Search for the cell housing the specified text and yield its (x, y) center coordinate. 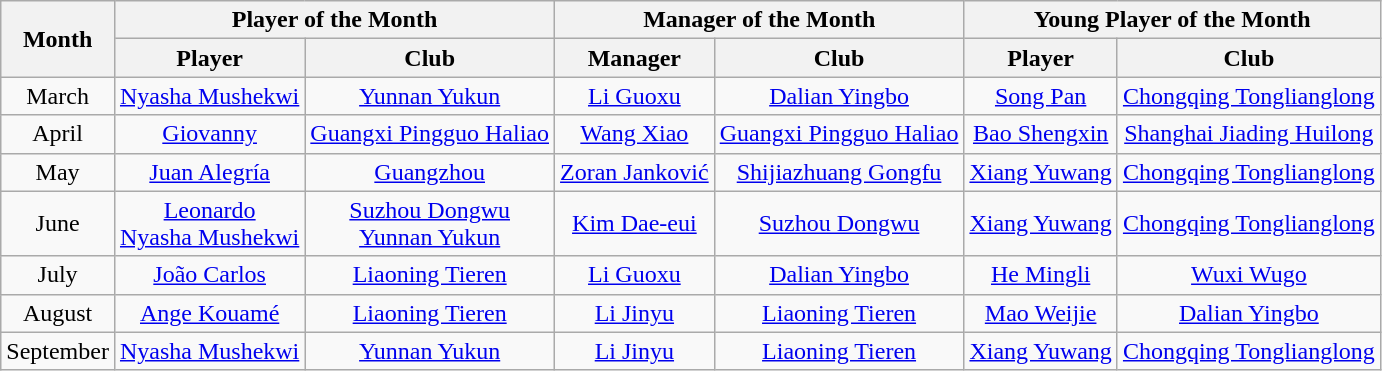
Wang Xiao (635, 134)
March (58, 96)
Zoran Janković (635, 172)
Ange Kouamé (209, 313)
June (58, 224)
May (58, 172)
João Carlos (209, 275)
He Mingli (1040, 275)
Player of the Month (334, 20)
Suzhou Dongwu (839, 224)
Leonardo Nyasha Mushekwi (209, 224)
April (58, 134)
September (58, 351)
Juan Alegría (209, 172)
August (58, 313)
Bao Shengxin (1040, 134)
Mao Weijie (1040, 313)
Shijiazhuang Gongfu (839, 172)
Kim Dae-eui (635, 224)
Suzhou DongwuYunnan Yukun (430, 224)
Month (58, 39)
Wuxi Wugo (1248, 275)
Manager of the Month (760, 20)
Guangzhou (430, 172)
July (58, 275)
Song Pan (1040, 96)
Giovanny (209, 134)
Shanghai Jiading Huilong (1248, 134)
Manager (635, 58)
Young Player of the Month (1172, 20)
